Find where the given text appears and provide that cell's center as (X, Y) coordinate. 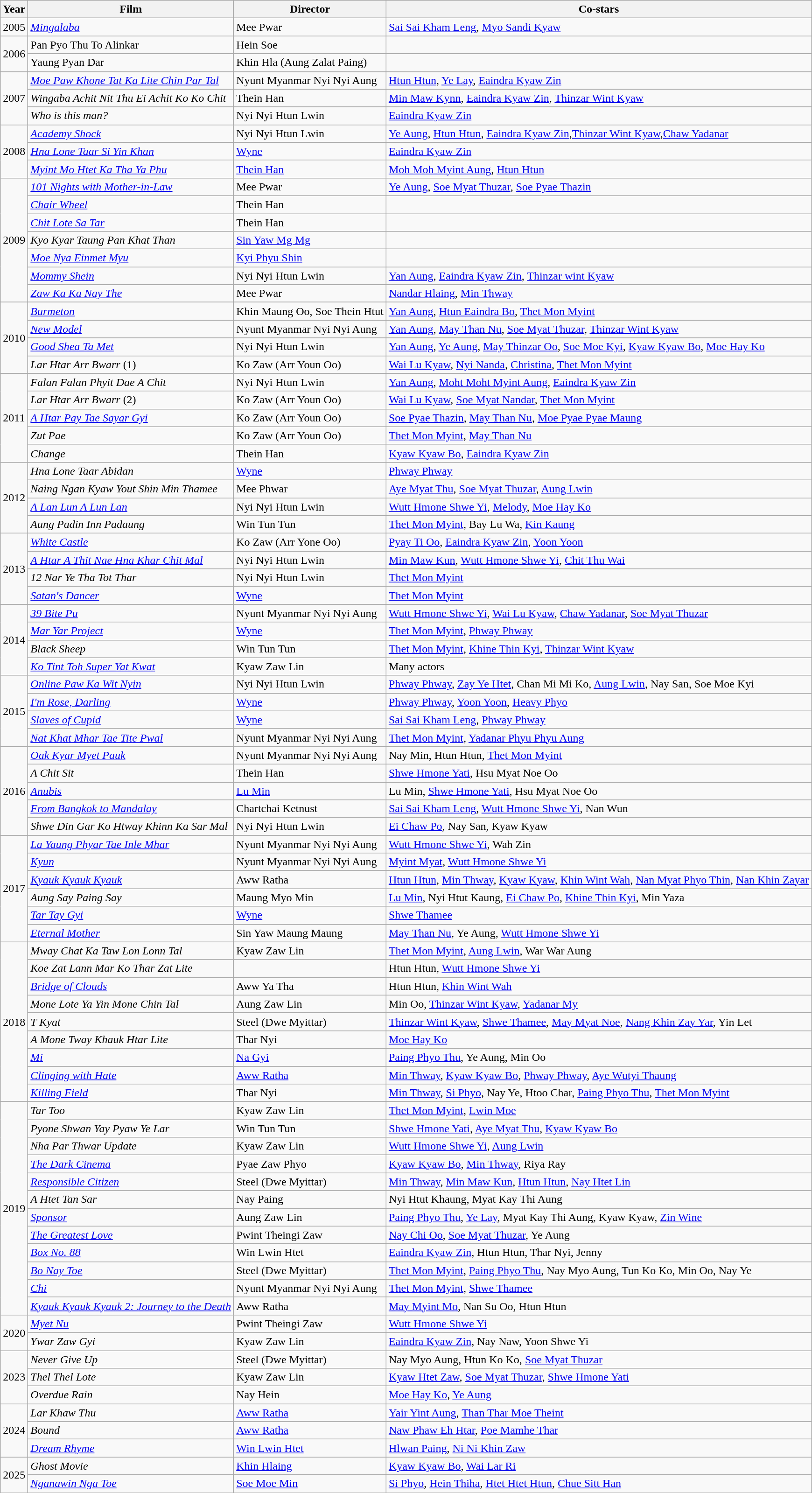
Thet Mon Myint, Lwin Moe (598, 1111)
Kyaw Kyaw Bo, Eaindra Kyaw Zin (598, 453)
Htun Htun, Ye Lay, Eaindra Kyaw Zin (598, 80)
Thel Thel Lote (131, 1377)
Nay Paing (310, 1199)
2007 (14, 98)
A Chit Sit (131, 773)
Thet Mon Myint, Aung Lwin, War War Aung (598, 951)
I'm Rose, Darling (131, 702)
White Castle (131, 542)
Pan Pyo Thu To Alinkar (131, 45)
2008 (14, 151)
Yan Aung, Ye Aung, May Thinzar Oo, Soe Moe Kyi, Kyaw Kyaw Bo, Moe Hay Ko (598, 347)
Yaung Pyan Dar (131, 63)
101 Nights with Mother-in-Law (131, 187)
Tar Tay Gyi (131, 915)
Oak Kyar Myet Pauk (131, 755)
Ye Aung, Htun Htun, Eaindra Kyaw Zin,Thinzar Wint Kyaw,Chaw Yadanar (598, 133)
Change (131, 453)
Satan's Dancer (131, 596)
Clinging with Hate (131, 1075)
Yan Aung, May Than Nu, Soe Myat Thuzar, Thinzar Wint Kyaw (598, 329)
2010 (14, 338)
Aung Padin Inn Padaung (131, 525)
Nyi Htut Khaung, Myat Kay Thi Aung (598, 1199)
May Myint Mo, Nan Su Oo, Htun Htun (598, 1306)
Lar Khaw Thu (131, 1413)
Mway Chat Ka Taw Lon Lonn Tal (131, 951)
2019 (14, 1209)
Kyauk Kyauk Kyauk 2: Journey to the Death (131, 1306)
The Dark Cinema (131, 1164)
Bridge of Clouds (131, 986)
Chartchai Ketnust (310, 809)
Black Sheep (131, 649)
Lu Min, Shwe Hmone Yati, Hsu Myat Noe Oo (598, 791)
Nay Hein (310, 1395)
A Htar Pay Tae Sayar Gyi (131, 418)
Chi (131, 1288)
Min Thway, Kyaw Kyaw Bo, Phway Phway, Aye Wutyi Thaung (598, 1075)
Eaindra Kyaw Zin, Htun Htun, Thar Nyi, Jenny (598, 1253)
From Bangkok to Mandalay (131, 809)
Eaindra Kyaw Zin, Nay Naw, Yoon Shwe Yi (598, 1341)
New Model (131, 329)
Nha Par Thwar Update (131, 1146)
Wutt Hmone Shwe Yi, Wai Lu Kyaw, Chaw Yadanar, Soe Myat Thuzar (598, 613)
Aww Ya Tha (310, 986)
Director (310, 9)
Mar Yar Project (131, 631)
Khin Hla (Aung Zalat Paing) (310, 63)
Naing Ngan Kyaw Yout Shin Min Thamee (131, 489)
Yan Aung, Htun Eaindra Bo, Thet Mon Myint (598, 311)
39 Bite Pu (131, 613)
Min Thway, Si Phyo, Nay Ye, Htoo Char, Paing Phyo Thu, Thet Mon Myint (598, 1093)
Sai Sai Kham Leng, Wutt Hmone Shwe Yi, Nan Wun (598, 809)
Ghost Movie (131, 1466)
Chit Lote Sa Tar (131, 223)
Aung Say Paing Say (131, 897)
Academy Shock (131, 133)
Bound (131, 1430)
Thet Mon Myint, Phway Phway (598, 631)
Moh Moh Myint Aung, Htun Htun (598, 169)
Never Give Up (131, 1360)
2018 (14, 1022)
Year (14, 9)
Co-stars (598, 9)
Kyaw Htet Zaw, Soe Myat Thuzar, Shwe Hmone Yati (598, 1377)
Thet Mon Myint, Khine Thin Kyi, Thinzar Wint Kyaw (598, 649)
2005 (14, 27)
Shwe Hmone Yati, Hsu Myat Noe Oo (598, 773)
Wutt Hmone Shwe Yi, Aung Lwin (598, 1146)
Nandar Hlaing, Min Thway (598, 294)
Maung Myo Min (310, 897)
Sai Sai Kham Leng, Myo Sandi Kyaw (598, 27)
Overdue Rain (131, 1395)
Zut Pae (131, 435)
Good Shea Ta Met (131, 347)
Paing Phyo Thu, Ye Aung, Min Oo (598, 1057)
Min Maw Kynn, Eaindra Kyaw Zin, Thinzar Wint Kyaw (598, 98)
Mee Phwar (310, 489)
Slaves of Cupid (131, 720)
Thinzar Wint Kyaw, Shwe Thamee, May Myat Noe, Nang Khin Zay Yar, Yin Let (598, 1022)
Lu Min (310, 791)
Pyone Shwan Yay Pyaw Ye Lar (131, 1129)
Online Paw Ka Wit Nyin (131, 684)
Nganawin Nga Toe (131, 1484)
Ei Chaw Po, Nay San, Kyaw Kyaw (598, 827)
2014 (14, 640)
Kyo Kyar Taung Pan Khat Than (131, 240)
Nay Chi Oo, Soe Myat Thuzar, Ye Aung (598, 1235)
2013 (14, 569)
Many actors (598, 666)
Lu Min, Nyi Htut Kaung, Ei Chaw Po, Khine Thin Kyi, Min Yaza (598, 897)
2011 (14, 418)
T Kyat (131, 1022)
Hna Lone Taar Abidan (131, 471)
Wingaba Achit Nit Thu Ei Achit Ko Ko Chit (131, 98)
Film (131, 9)
Kyi Phyu Shin (310, 258)
Wai Lu Kyaw, Nyi Nanda, Christina, Thet Mon Myint (598, 364)
Phway Phway (598, 471)
Ko Tint Toh Super Yat Kwat (131, 666)
Wutt Hmone Shwe Yi (598, 1324)
Soe Moe Min (310, 1484)
A Lan Lun A Lun Lan (131, 506)
Htun Htun, Khin Wint Wah (598, 986)
Wutt Hmone Shwe Yi, Wah Zin (598, 844)
Chair Wheel (131, 204)
Bo Nay Toe (131, 1270)
May Than Nu, Ye Aung, Wutt Hmone Shwe Yi (598, 933)
Htun Htun, Min Thway, Kyaw Kyaw, Khin Wint Wah, Nan Myat Phyo Thin, Nan Khin Zayar (598, 880)
Koe Zat Lann Mar Ko Thar Zat Lite (131, 968)
2025 (14, 1475)
2009 (14, 240)
Khin Hlaing (310, 1466)
Moe Paw Khone Tat Ka Lite Chin Par Tal (131, 80)
Moe Hay Ko (598, 1039)
Shwe Din Gar Ko Htway Khinn Ka Sar Mal (131, 827)
Thet Mon Myint, Bay Lu Wa, Kin Kaung (598, 525)
A Mone Tway Khauk Htar Lite (131, 1039)
Hna Lone Taar Si Yin Khan (131, 151)
The Greatest Love (131, 1235)
Hein Soe (310, 45)
Min Oo, Thinzar Wint Kyaw, Yadanar My (598, 1004)
2015 (14, 711)
Mingalaba (131, 27)
Soe Pyae Thazin, May Than Nu, Moe Pyae Pyae Maung (598, 418)
Sai Sai Kham Leng, Phway Phway (598, 720)
Who is this man? (131, 116)
Lar Htar Arr Bwarr (1) (131, 364)
Ye Aung, Soe Myat Thuzar, Soe Pyae Thazin (598, 187)
Moe Hay Ko, Ye Aung (598, 1395)
Aye Myat Thu, Soe Myat Thuzar, Aung Lwin (598, 489)
Htun Htun, Wutt Hmone Shwe Yi (598, 968)
Mone Lote Ya Yin Mone Chin Tal (131, 1004)
Min Maw Kun, Wutt Hmone Shwe Yi, Chit Thu Wai (598, 560)
Ko Zaw (Arr Yone Oo) (310, 542)
2006 (14, 54)
Zaw Ka Ka Nay The (131, 294)
Sin Yaw Mg Mg (310, 240)
Hlwan Paing, Ni Ni Khin Zaw (598, 1448)
Shwe Hmone Yati, Aye Myat Thu, Kyaw Kyaw Bo (598, 1129)
Myint Myat, Wutt Hmone Shwe Yi (598, 862)
Na Gyi (310, 1057)
Yan Aung, Moht Moht Myint Aung, Eaindra Kyaw Zin (598, 382)
Sponsor (131, 1217)
Burmeton (131, 311)
Pyay Ti Oo, Eaindra Kyaw Zin, Yoon Yoon (598, 542)
2023 (14, 1377)
Moe Nya Einmet Myu (131, 258)
2017 (14, 889)
Dream Rhyme (131, 1448)
Box No. 88 (131, 1253)
A Htar A Thit Nae Hna Khar Chit Mal (131, 560)
Tar Too (131, 1111)
Khin Maung Oo, Soe Thein Htut (310, 311)
Wai Lu Kyaw, Soe Myat Nandar, Thet Mon Myint (598, 400)
Thet Mon Myint, Shwe Thamee (598, 1288)
2020 (14, 1332)
La Yaung Phyar Tae Inle Mhar (131, 844)
Ywar Zaw Gyi (131, 1341)
Responsible Citizen (131, 1182)
2024 (14, 1430)
Thet Mon Myint, Yadanar Phyu Phyu Aung (598, 737)
Min Thway, Min Maw Kun, Htun Htun, Nay Htet Lin (598, 1182)
Paing Phyo Thu, Ye Lay, Myat Kay Thi Aung, Kyaw Kyaw, Zin Wine (598, 1217)
Yan Aung, Eaindra Kyaw Zin, Thinzar wint Kyaw (598, 276)
Si Phyo, Hein Thiha, Htet Htet Htun, Chue Sitt Han (598, 1484)
Phway Phway, Zay Ye Htet, Chan Mi Mi Ko, Aung Lwin, Nay San, Soe Moe Kyi (598, 684)
Shwe Thamee (598, 915)
Kyauk Kyauk Kyauk (131, 880)
Falan Falan Phyit Dae A Chit (131, 382)
Naw Phaw Eh Htar, Poe Mamhe Thar (598, 1430)
12 Nar Ye Tha Tot Thar (131, 578)
Phway Phway, Yoon Yoon, Heavy Phyo (598, 702)
Thet Mon Myint, Paing Phyo Thu, Nay Myo Aung, Tun Ko Ko, Min Oo, Nay Ye (598, 1270)
A Htet Tan Sar (131, 1199)
Killing Field (131, 1093)
Yair Yint Aung, Than Thar Moe Theint (598, 1413)
Nay Min, Htun Htun, Thet Mon Myint (598, 755)
Mommy Shein (131, 276)
Lar Htar Arr Bwarr (2) (131, 400)
Myint Mo Htet Ka Tha Ya Phu (131, 169)
Pyae Zaw Phyo (310, 1164)
Nat Khat Mhar Tae Tite Pwal (131, 737)
2016 (14, 791)
Kyun (131, 862)
Thet Mon Myint, May Than Nu (598, 435)
Eternal Mother (131, 933)
Nay Myo Aung, Htun Ko Ko, Soe Myat Thuzar (598, 1360)
Sin Yaw Maung Maung (310, 933)
Anubis (131, 791)
Wutt Hmone Shwe Yi, Melody, Moe Hay Ko (598, 506)
Kyaw Kyaw Bo, Min Thway, Riya Ray (598, 1164)
Kyaw Kyaw Bo, Wai Lar Ri (598, 1466)
Mi (131, 1057)
2012 (14, 498)
Myet Nu (131, 1324)
